Detect which cell encompasses the target text, then output its (X, Y) center coordinate. 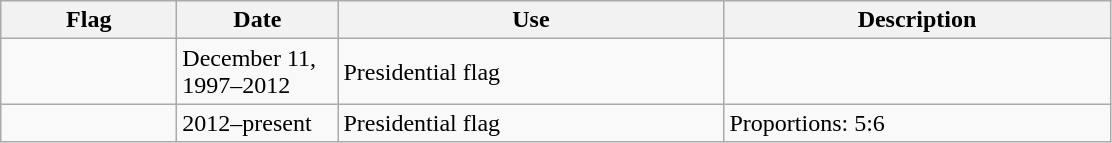
Description (917, 20)
2012–present (258, 123)
Flag (89, 20)
Date (258, 20)
Proportions: 5:6 (917, 123)
Use (531, 20)
December 11, 1997–2012 (258, 72)
